Determine the (X, Y) coordinate at the center of the cell enclosing the given text.  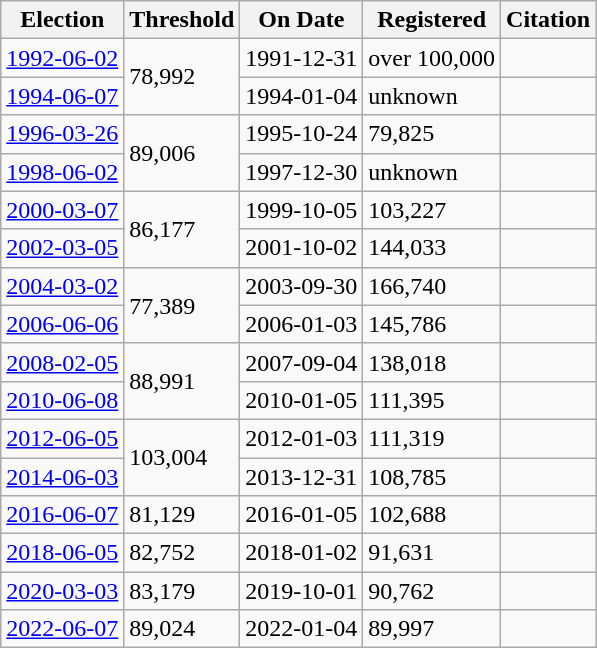
89,997 (432, 629)
111,319 (432, 438)
2006-06-06 (62, 324)
79,825 (432, 134)
82,752 (182, 553)
1996-03-26 (62, 134)
over 100,000 (432, 58)
2022-01-04 (302, 629)
90,762 (432, 591)
81,129 (182, 515)
2019-10-01 (302, 591)
1998-06-02 (62, 172)
2008-02-05 (62, 362)
83,179 (182, 591)
78,992 (182, 77)
2016-01-05 (302, 515)
103,004 (182, 457)
1995-10-24 (302, 134)
2006-01-03 (302, 324)
2007-09-04 (302, 362)
2002-03-05 (62, 248)
2010-01-05 (302, 400)
2000-03-07 (62, 210)
103,227 (432, 210)
111,395 (432, 400)
Threshold (182, 20)
Election (62, 20)
91,631 (432, 553)
86,177 (182, 229)
2012-06-05 (62, 438)
Citation (548, 20)
2012-01-03 (302, 438)
102,688 (432, 515)
On Date (302, 20)
1999-10-05 (302, 210)
145,786 (432, 324)
2016-06-07 (62, 515)
1992-06-02 (62, 58)
Registered (432, 20)
2020-03-03 (62, 591)
89,006 (182, 153)
88,991 (182, 381)
1997-12-30 (302, 172)
2018-01-02 (302, 553)
2010-06-08 (62, 400)
2001-10-02 (302, 248)
2004-03-02 (62, 286)
166,740 (432, 286)
2014-06-03 (62, 477)
108,785 (432, 477)
1994-01-04 (302, 96)
2003-09-30 (302, 286)
1991-12-31 (302, 58)
1994-06-07 (62, 96)
2018-06-05 (62, 553)
89,024 (182, 629)
144,033 (432, 248)
2013-12-31 (302, 477)
138,018 (432, 362)
2022-06-07 (62, 629)
77,389 (182, 305)
